Search for the cell housing the specified text and yield its [X, Y] center coordinate. 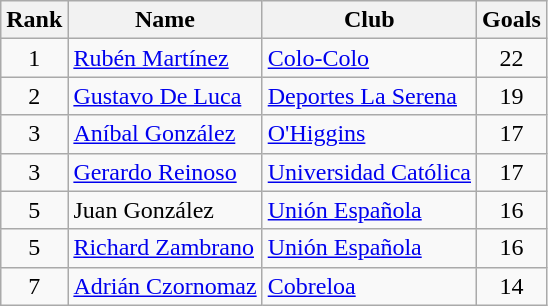
Deportes La Serena [369, 96]
14 [512, 286]
1 [34, 58]
O'Higgins [369, 134]
Cobreloa [369, 286]
22 [512, 58]
Aníbal González [165, 134]
Richard Zambrano [165, 248]
Club [369, 20]
Goals [512, 20]
Gerardo Reinoso [165, 172]
19 [512, 96]
Juan González [165, 210]
Universidad Católica [369, 172]
Adrián Czornomaz [165, 286]
2 [34, 96]
Colo-Colo [369, 58]
Gustavo De Luca [165, 96]
Rubén Martínez [165, 58]
Name [165, 20]
7 [34, 286]
Rank [34, 20]
